Scan for the cell matching the given text and deliver its [x, y] coordinate at center. 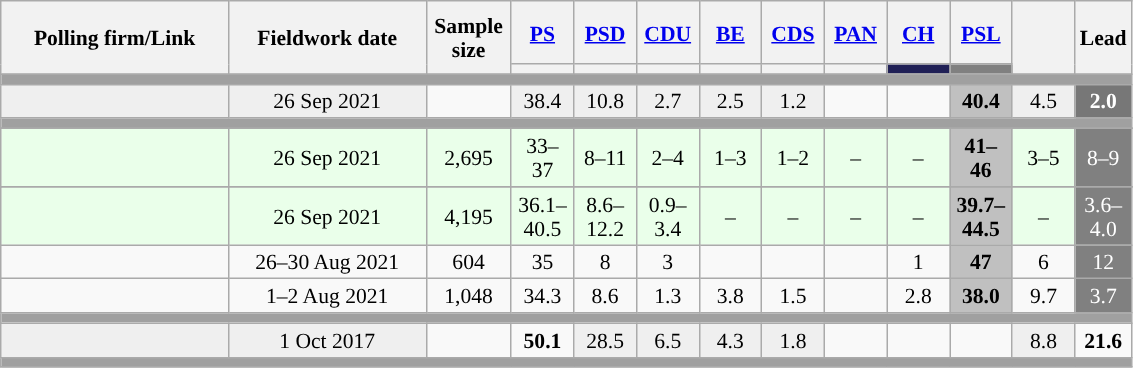
10.8 [606, 101]
50.1 [542, 340]
1–3 [730, 158]
2.7 [668, 101]
28.5 [606, 340]
38.4 [542, 101]
4,195 [468, 216]
3 [668, 262]
4.3 [730, 340]
CDS [794, 32]
1–2 Aug 2021 [327, 296]
38.0 [982, 296]
2,695 [468, 158]
BE [730, 32]
1.2 [794, 101]
8–11 [606, 158]
PSL [982, 32]
12 [1104, 262]
Fieldwork date [327, 38]
Polling firm/Link [115, 38]
39.7–44.5 [982, 216]
36.1–40.5 [542, 216]
3.7 [1104, 296]
8.8 [1044, 340]
2.0 [1104, 101]
6.5 [668, 340]
PSD [606, 32]
35 [542, 262]
1.8 [794, 340]
1 [918, 262]
1.5 [794, 296]
21.6 [1104, 340]
1,048 [468, 296]
47 [982, 262]
1.3 [668, 296]
34.3 [542, 296]
26–30 Aug 2021 [327, 262]
4.5 [1044, 101]
6 [1044, 262]
33–37 [542, 158]
3–5 [1044, 158]
8–9 [1104, 158]
CDU [668, 32]
9.7 [1044, 296]
2.5 [730, 101]
PAN [856, 32]
1 Oct 2017 [327, 340]
CH [918, 32]
41–46 [982, 158]
0.9–3.4 [668, 216]
40.4 [982, 101]
3.8 [730, 296]
8 [606, 262]
1–2 [794, 158]
2–4 [668, 158]
2.8 [918, 296]
Sample size [468, 38]
604 [468, 262]
8.6 [606, 296]
Lead [1104, 38]
3.6–4.0 [1104, 216]
8.6–12.2 [606, 216]
PS [542, 32]
